Determine the (X, Y) coordinate at the center of the cell enclosing the given text.  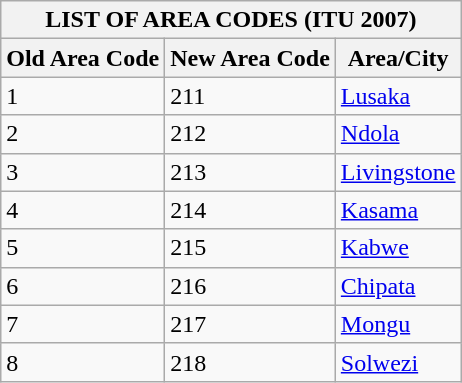
216 (250, 286)
3 (83, 172)
Mongu (398, 324)
Kasama (398, 210)
LIST OF AREA CODES (ITU 2007) (231, 20)
1 (83, 96)
Chipata (398, 286)
8 (83, 362)
214 (250, 210)
Solwezi (398, 362)
Area/City (398, 58)
7 (83, 324)
218 (250, 362)
212 (250, 134)
215 (250, 248)
Old Area Code (83, 58)
Lusaka (398, 96)
Kabwe (398, 248)
Livingstone (398, 172)
213 (250, 172)
211 (250, 96)
Ndola (398, 134)
2 (83, 134)
5 (83, 248)
6 (83, 286)
4 (83, 210)
New Area Code (250, 58)
217 (250, 324)
